Detect which cell encompasses the target text, then output its [x, y] center coordinate. 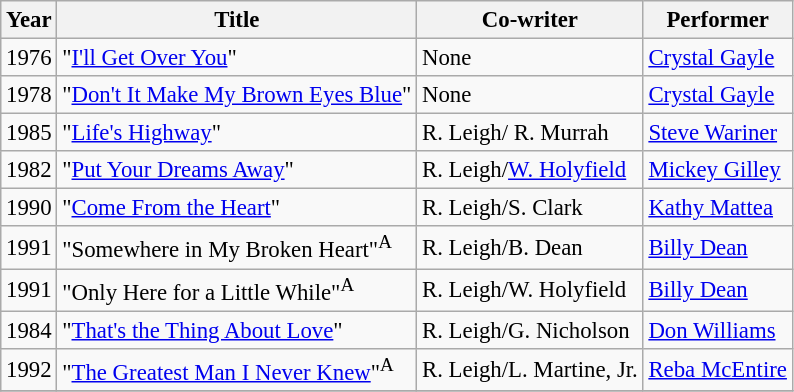
1992 [29, 369]
1984 [29, 330]
1985 [29, 133]
R. Leigh/ R. Murrah [530, 133]
Steve Wariner [718, 133]
1978 [29, 95]
"Put Your Dreams Away" [237, 170]
R. Leigh/S. Clark [530, 208]
"Come From the Heart" [237, 208]
1976 [29, 58]
"Somewhere in My Broken Heart"A [237, 247]
Kathy Mattea [718, 208]
Year [29, 20]
"That's the Thing About Love" [237, 330]
1982 [29, 170]
R. Leigh/G. Nicholson [530, 330]
"Only Here for a Little While"A [237, 290]
Co-writer [530, 20]
Mickey Gilley [718, 170]
"I'll Get Over You" [237, 58]
"Life's Highway" [237, 133]
"The Greatest Man I Never Knew"A [237, 369]
"Don't It Make My Brown Eyes Blue" [237, 95]
1990 [29, 208]
R. Leigh/B. Dean [530, 247]
Title [237, 20]
Reba McEntire [718, 369]
Don Williams [718, 330]
Performer [718, 20]
R. Leigh/L. Martine, Jr. [530, 369]
